Pinpoint the cell where the given text exists, returning its (x, y) midpoint coordinate. 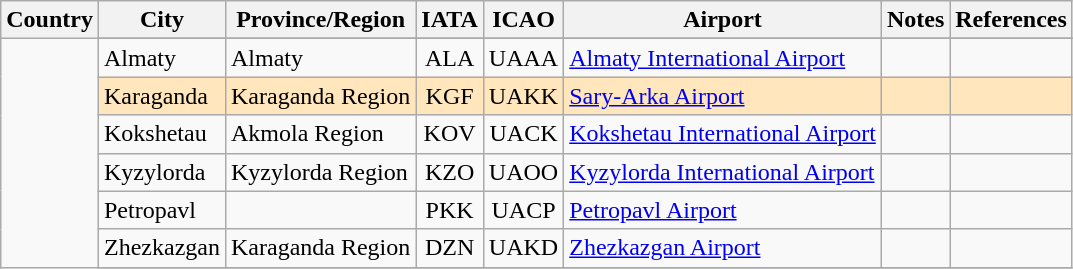
City (162, 20)
Sary-Arka Airport (723, 96)
Airport (723, 20)
Kokshetau (162, 134)
KZO (450, 172)
UACK (523, 134)
Zhezkazgan Airport (723, 248)
Kyzylorda (162, 172)
Kyzylorda Region (320, 172)
Akmola Region (320, 134)
UAOO (523, 172)
DZN (450, 248)
UACP (523, 210)
References (1012, 20)
ICAO (523, 20)
UAKD (523, 248)
Almaty International Airport (723, 58)
Province/Region (320, 20)
Zhezkazgan (162, 248)
Petropavl (162, 210)
KOV (450, 134)
ALA (450, 58)
Karaganda (162, 96)
PKK (450, 210)
IATA (450, 20)
Kyzylorda International Airport (723, 172)
KGF (450, 96)
UAKK (523, 96)
Kokshetau International Airport (723, 134)
Notes (915, 20)
Petropavl Airport (723, 210)
Country (50, 20)
UAAA (523, 58)
